Return [x, y] of the center of cell containing provided text 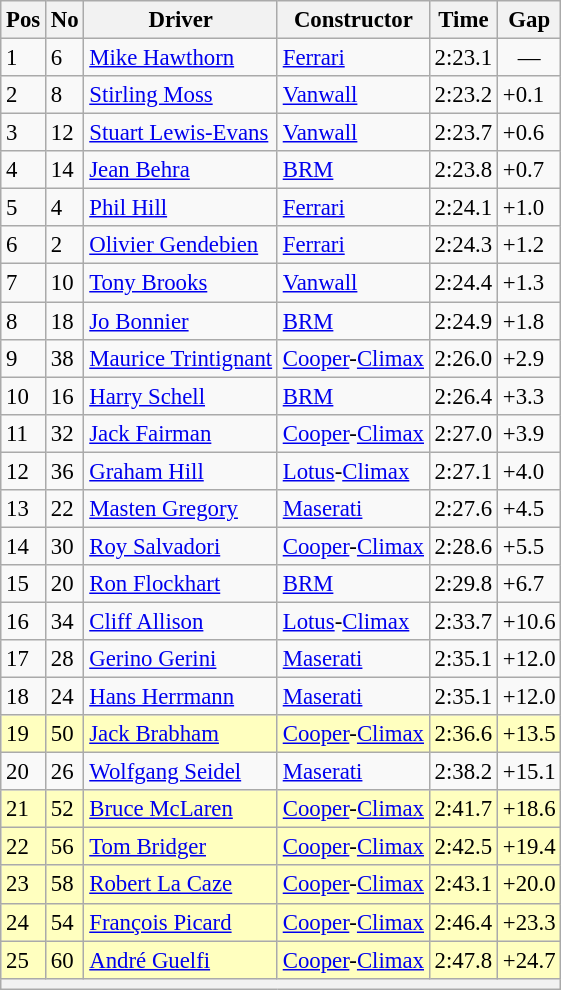
André Guelfi [180, 960]
+0.6 [530, 133]
2:27.6 [463, 509]
50 [65, 734]
2:26.4 [463, 396]
No [65, 20]
François Picard [180, 922]
+4.0 [530, 471]
+0.7 [530, 170]
58 [65, 885]
56 [65, 847]
3 [24, 133]
21 [24, 809]
Time [463, 20]
2:41.7 [463, 809]
1 [24, 58]
+1.8 [530, 321]
25 [24, 960]
2:47.8 [463, 960]
23 [24, 885]
15 [24, 584]
30 [65, 546]
+13.5 [530, 734]
7 [24, 283]
+18.6 [530, 809]
28 [65, 659]
+23.3 [530, 922]
2:29.8 [463, 584]
2:38.2 [463, 772]
19 [24, 734]
Wolfgang Seidel [180, 772]
Gap [530, 20]
17 [24, 659]
Graham Hill [180, 471]
Tony Brooks [180, 283]
2:23.7 [463, 133]
Stirling Moss [180, 95]
2:33.7 [463, 621]
2:42.5 [463, 847]
+4.5 [530, 509]
34 [65, 621]
2:43.1 [463, 885]
9 [24, 358]
5 [24, 208]
Olivier Gendebien [180, 245]
54 [65, 922]
+1.2 [530, 245]
Hans Herrmann [180, 697]
Robert La Caze [180, 885]
Driver [180, 20]
Phil Hill [180, 208]
2:23.1 [463, 58]
Jack Brabham [180, 734]
Stuart Lewis-Evans [180, 133]
+15.1 [530, 772]
+24.7 [530, 960]
+3.9 [530, 433]
Ron Flockhart [180, 584]
+1.3 [530, 283]
2:24.4 [463, 283]
2:36.6 [463, 734]
Jo Bonnier [180, 321]
38 [65, 358]
+6.7 [530, 584]
Mike Hawthorn [180, 58]
Roy Salvadori [180, 546]
Jack Fairman [180, 433]
Tom Bridger [180, 847]
11 [24, 433]
32 [65, 433]
Cliff Allison [180, 621]
52 [65, 809]
— [530, 58]
2:23.8 [463, 170]
+5.5 [530, 546]
+0.1 [530, 95]
Jean Behra [180, 170]
+1.0 [530, 208]
13 [24, 509]
2:26.0 [463, 358]
2:24.9 [463, 321]
2:27.1 [463, 471]
60 [65, 960]
Gerino Gerini [180, 659]
Constructor [353, 20]
2:24.1 [463, 208]
Masten Gregory [180, 509]
+19.4 [530, 847]
Bruce McLaren [180, 809]
+2.9 [530, 358]
Pos [24, 20]
Maurice Trintignant [180, 358]
+3.3 [530, 396]
+20.0 [530, 885]
2:23.2 [463, 95]
2:28.6 [463, 546]
Harry Schell [180, 396]
2:46.4 [463, 922]
2:27.0 [463, 433]
+10.6 [530, 621]
36 [65, 471]
26 [65, 772]
2:24.3 [463, 245]
